For the text-containing cell, return its midpoint in (x, y) coordinate format. 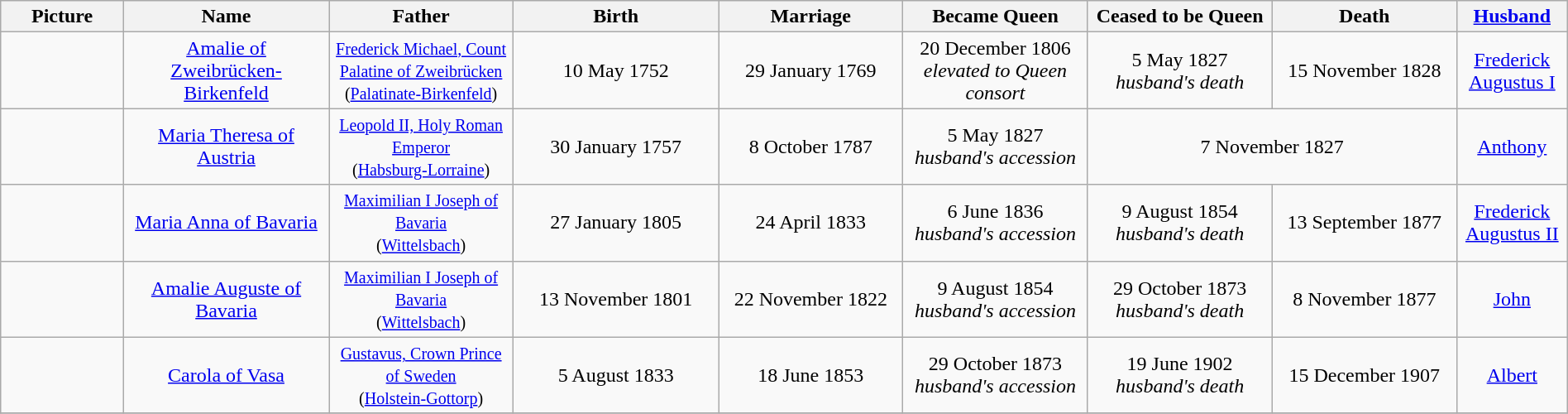
Anthony (1512, 147)
Albert (1512, 375)
Name (227, 17)
13 September 1877 (1365, 223)
Marriage (810, 17)
Amalie of Zweibrücken-Birkenfeld (227, 70)
Became Queen (996, 17)
Ceased to be Queen (1179, 17)
5 May 1827husband's accession (996, 147)
6 June 1836husband's accession (996, 223)
Maria Theresa of Austria (227, 147)
Carola of Vasa (227, 375)
8 October 1787 (810, 147)
29 January 1769 (810, 70)
29 October 1873husband's death (1179, 299)
13 November 1801 (616, 299)
Father (422, 17)
15 December 1907 (1365, 375)
15 November 1828 (1365, 70)
9 August 1854husband's death (1179, 223)
8 November 1877 (1365, 299)
27 January 1805 (616, 223)
24 April 1833 (810, 223)
Gustavus, Crown Prince of Sweden(Holstein-Gottorp) (422, 375)
10 May 1752 (616, 70)
19 June 1902husband's death (1179, 375)
Death (1365, 17)
Frederick Augustus II (1512, 223)
Husband (1512, 17)
29 October 1873husband's accession (996, 375)
Frederick Michael, Count Palatine of Zweibrücken(Palatinate-Birkenfeld) (422, 70)
22 November 1822 (810, 299)
Birth (616, 17)
9 August 1854husband's accession (996, 299)
John (1512, 299)
30 January 1757 (616, 147)
5 May 1827husband's death (1179, 70)
Frederick Augustus I (1512, 70)
Leopold II, Holy Roman Emperor(Habsburg-Lorraine) (422, 147)
20 December 1806elevated to Queen consort (996, 70)
Maria Anna of Bavaria (227, 223)
Amalie Auguste of Bavaria (227, 299)
7 November 1827 (1272, 147)
5 August 1833 (616, 375)
Picture (63, 17)
18 June 1853 (810, 375)
